Output the [X, Y] coordinate of the center of the cell containing the given text.  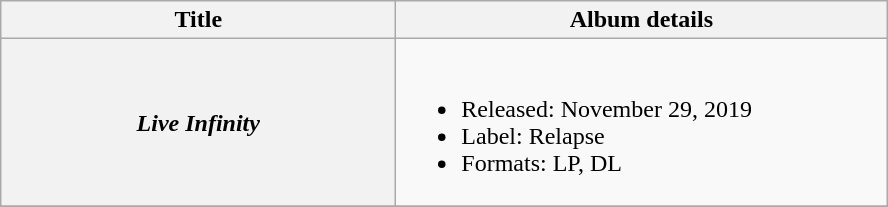
Album details [642, 20]
Live Infinity [198, 122]
Released: November 29, 2019Label: RelapseFormats: LP, DL [642, 122]
Title [198, 20]
